Scan for the cell matching the given text and deliver its [X, Y] coordinate at center. 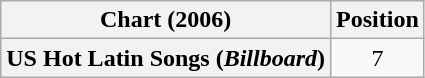
7 [378, 58]
US Hot Latin Songs (Billboard) [166, 58]
Chart (2006) [166, 20]
Position [378, 20]
